Search for the cell housing the specified text and yield its (X, Y) center coordinate. 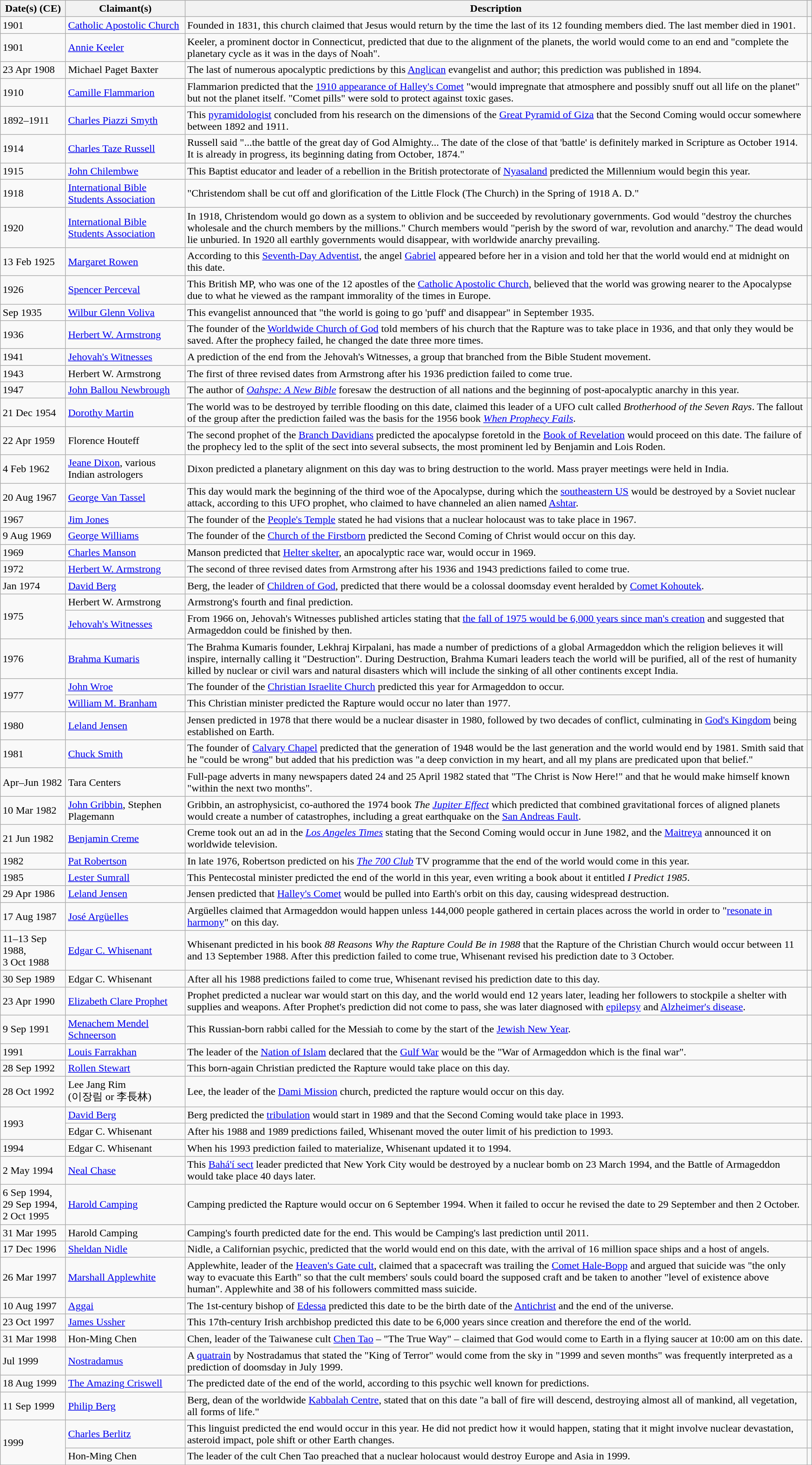
Jeane Dixon, various Indian astrologers (125, 469)
1993 (33, 1123)
29 Apr 1986 (33, 894)
After his 1988 and 1989 predictions failed, Whisenant moved the outer limit of his prediction to 1993. (496, 1131)
10 Aug 1997 (33, 1306)
1969 (33, 552)
1980 (33, 726)
Lee Jang Rim(이장림 or 李長林) (125, 1092)
This evangelist announced that "the world is going to go 'puff' and disappear" in September 1935. (496, 312)
This 17th-century Irish archbishop predicted this date to be 6,000 years since creation and therefore the end of the world. (496, 1322)
Rollen Stewart (125, 1068)
23 Oct 1997 (33, 1322)
Brahma Kumaris (125, 659)
1982 (33, 861)
Florence Houteff (125, 441)
George Van Tassel (125, 497)
11–13 Sep 1988,3 Oct 1988 (33, 950)
1915 (33, 171)
1947 (33, 390)
John Chilembwe (125, 171)
26 Mar 1997 (33, 1278)
1918 (33, 194)
This Christian minister predicted the Rapture would occur no later than 1977. (496, 703)
Benjamin Creme (125, 838)
1999 (33, 1442)
17 Aug 1987 (33, 916)
Armstrong's fourth and final prediction. (496, 602)
José Argüelles (125, 916)
Lester Sumrall (125, 877)
Catholic Apostolic Church (125, 25)
31 Mar 1995 (33, 1233)
23 Apr 1908 (33, 70)
Dixon predicted a planetary alignment on this day was to bring destruction to the world. Mass prayer meetings were held in India. (496, 469)
Jensen predicted that Halley's Comet would be pulled into Earth's orbit on this day, causing widespread destruction. (496, 894)
Elizabeth Clare Prophet (125, 1001)
10 Mar 1982 (33, 811)
This Baptist educator and leader of a rebellion in the British protectorate of Nyasaland predicted the Millennium would begin this year. (496, 171)
The last of numerous apocalyptic predictions by this Anglican evangelist and author; this prediction was published in 1894. (496, 70)
The Amazing Criswell (125, 1383)
The second of three revised dates from Armstrong after his 1936 and 1943 predictions failed to come true. (496, 569)
Camping's fourth predicted date for the end. This would be Camping's last prediction until 2011. (496, 1233)
1994 (33, 1148)
13 Feb 1925 (33, 261)
Annie Keeler (125, 48)
This Pentecostal minister predicted the end of the world in this year, even writing a book about it entitled I Predict 1985. (496, 877)
1926 (33, 290)
1976 (33, 659)
William M. Branham (125, 703)
Camille Flammarion (125, 92)
The author of Oahspe: A New Bible foresaw the destruction of all nations and the beginning of post-apocalyptic anarchy in this year. (496, 390)
Sep 1935 (33, 312)
Chuck Smith (125, 754)
The leader of the Nation of Islam declared that the Gulf War would be the "War of Armageddon which is the final war". (496, 1051)
Founded in 1831, this church claimed that Jesus would return by the time the last of its 12 founding members died. The last member died in 1901. (496, 25)
Claimant(s) (125, 9)
Menachem Mendel Schneerson (125, 1029)
4 Feb 1962 (33, 469)
George Williams (125, 536)
After all his 1988 predictions failed to come true, Whisenant revised his prediction date to this day. (496, 979)
22 Apr 1959 (33, 441)
The 1st-century bishop of Edessa predicted this date to be the birth date of the Antichrist and the end of the universe. (496, 1306)
Michael Paget Baxter (125, 70)
Charles Berlitz (125, 1434)
Date(s) (CE) (33, 9)
1920 (33, 227)
17 Dec 1996 (33, 1249)
Charles Taze Russell (125, 148)
9 Aug 1969 (33, 536)
23 Apr 1990 (33, 1001)
James Ussher (125, 1322)
1892–1911 (33, 121)
Spencer Perceval (125, 290)
Dorothy Martin (125, 412)
1975 (33, 616)
Sheldan Nidle (125, 1249)
This Russian-born rabbi called for the Messiah to come by the start of the Jewish New Year. (496, 1029)
Lee, the leader of the Dami Mission church, predicted the rapture would occur on this day. (496, 1092)
1991 (33, 1051)
1972 (33, 569)
Description (496, 9)
1914 (33, 148)
1936 (33, 335)
Margaret Rowen (125, 261)
31 Mar 1998 (33, 1339)
The founder of the People's Temple stated he had visions that a nuclear holocaust was to take place in 1967. (496, 519)
The first of three revised dates from Armstrong after his 1936 prediction failed to come true. (496, 374)
Wilbur Glenn Voliva (125, 312)
28 Oct 1992 (33, 1092)
6 Sep 1994,29 Sep 1994,2 Oct 1995 (33, 1204)
John Gribbin, Stephen Plagemann (125, 811)
Philip Berg (125, 1406)
11 Sep 1999 (33, 1406)
Camping predicted the Rapture would occur on 6 September 1994. When it failed to occur he revised the date to 29 September and then 2 October. (496, 1204)
John Ballou Newbrough (125, 390)
This born-again Christian predicted the Rapture would take place on this day. (496, 1068)
18 Aug 1999 (33, 1383)
Berg predicted the tribulation would start in 1989 and that the Second Coming would take place in 1993. (496, 1115)
Jul 1999 (33, 1361)
Nidle, a Californian psychic, predicted that the world would end on this date, with the arrival of 16 million space ships and a host of angels. (496, 1249)
When his 1993 prediction failed to materialize, Whisenant updated it to 1994. (496, 1148)
1941 (33, 357)
Charles Manson (125, 552)
1967 (33, 519)
1981 (33, 754)
20 Aug 1967 (33, 497)
Aggai (125, 1306)
30 Sep 1989 (33, 979)
Nostradamus (125, 1361)
1977 (33, 695)
The founder of the Christian Israelite Church predicted this year for Armageddon to occur. (496, 687)
The predicted date of the end of the world, according to this psychic well known for predictions. (496, 1383)
Jan 1974 (33, 585)
The founder of the Church of the Firstborn predicted the Second Coming of Christ would occur on this day. (496, 536)
9 Sep 1991 (33, 1029)
Berg, the leader of Children of God, predicted that there would be a colossal doomsday event heralded by Comet Kohoutek. (496, 585)
21 Jun 1982 (33, 838)
28 Sep 1992 (33, 1068)
Charles Piazzi Smyth (125, 121)
1910 (33, 92)
Neal Chase (125, 1170)
Chen, leader of the Taiwanese cult Chen Tao – "The True Way" – claimed that God would come to Earth in a flying saucer at 10:00 am on this date. (496, 1339)
Marshall Applewhite (125, 1278)
1943 (33, 374)
In late 1976, Robertson predicted on his The 700 Club TV programme that the end of the world would come in this year. (496, 861)
A prediction of the end from the Jehovah's Witnesses, a group that branched from the Bible Student movement. (496, 357)
Pat Robertson (125, 861)
Louis Farrakhan (125, 1051)
Tara Centers (125, 782)
John Wroe (125, 687)
Manson predicted that Helter skelter, an apocalyptic race war, would occur in 1969. (496, 552)
Apr–Jun 1982 (33, 782)
"Christendom shall be cut off and glorification of the Little Flock (The Church) in the Spring of 1918 A. D." (496, 194)
21 Dec 1954 (33, 412)
The leader of the cult Chen Tao preached that a nuclear holocaust would destroy Europe and Asia in 1999. (496, 1456)
1985 (33, 877)
2 May 1994 (33, 1170)
Jim Jones (125, 519)
